Detect which cell encompasses the target text, then output its [x, y] center coordinate. 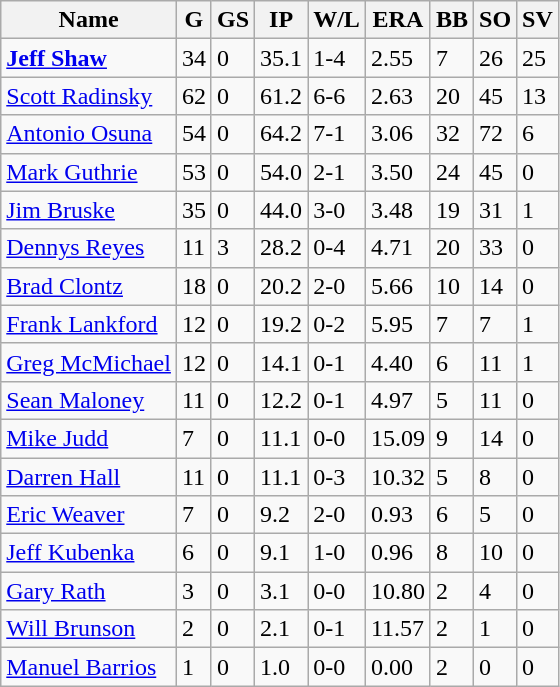
Frank Lankford [89, 324]
54.0 [282, 172]
0-2 [337, 324]
Sean Maloney [89, 400]
35.1 [282, 58]
15.09 [398, 438]
20.2 [282, 286]
19.2 [282, 324]
3.48 [398, 210]
9.1 [282, 553]
34 [194, 58]
25 [538, 58]
4.97 [398, 400]
26 [496, 58]
19 [452, 210]
0-4 [337, 248]
10.80 [398, 591]
2.55 [398, 58]
14.1 [282, 362]
24 [452, 172]
Jeff Kubenka [89, 553]
35 [194, 210]
Will Brunson [89, 629]
W/L [337, 20]
5.95 [398, 324]
44.0 [282, 210]
Dennys Reyes [89, 248]
Brad Clontz [89, 286]
Darren Hall [89, 477]
SO [496, 20]
1-0 [337, 553]
28.2 [282, 248]
18 [194, 286]
Mike Judd [89, 438]
2.1 [282, 629]
7-1 [337, 134]
5.66 [398, 286]
1-4 [337, 58]
3.06 [398, 134]
12.2 [282, 400]
Eric Weaver [89, 515]
2.63 [398, 96]
62 [194, 96]
2-1 [337, 172]
Antonio Osuna [89, 134]
4.40 [398, 362]
3-0 [337, 210]
13 [538, 96]
33 [496, 248]
54 [194, 134]
3.1 [282, 591]
3.50 [398, 172]
Manuel Barrios [89, 667]
IP [282, 20]
Gary Rath [89, 591]
0.93 [398, 515]
32 [452, 134]
SV [538, 20]
6-6 [337, 96]
G [194, 20]
61.2 [282, 96]
4 [496, 591]
Name [89, 20]
Scott Radinsky [89, 96]
0-3 [337, 477]
64.2 [282, 134]
4.71 [398, 248]
1.0 [282, 667]
Mark Guthrie [89, 172]
72 [496, 134]
10.32 [398, 477]
31 [496, 210]
GS [232, 20]
9.2 [282, 515]
ERA [398, 20]
Greg McMichael [89, 362]
BB [452, 20]
0.96 [398, 553]
Jeff Shaw [89, 58]
11.57 [398, 629]
Jim Bruske [89, 210]
9 [452, 438]
53 [194, 172]
0.00 [398, 667]
